Determine the [X, Y] coordinate at the center of the cell enclosing the given text.  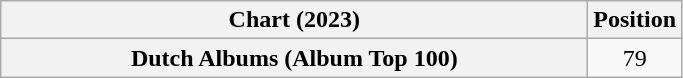
Position [635, 20]
Chart (2023) [294, 20]
79 [635, 58]
Dutch Albums (Album Top 100) [294, 58]
